Detect which cell encompasses the target text, then output its [x, y] center coordinate. 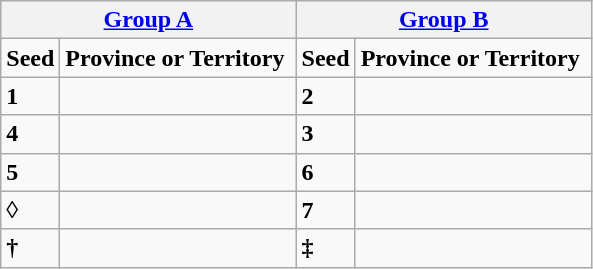
4 [30, 134]
† [30, 248]
Group A [148, 20]
7 [326, 210]
5 [30, 172]
6 [326, 172]
Group B [444, 20]
2 [326, 96]
◊ [30, 210]
‡ [326, 248]
3 [326, 134]
1 [30, 96]
